Find where the given text appears and provide that cell's center as [x, y] coordinate. 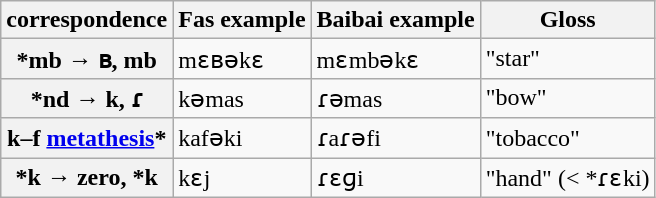
kɛj [242, 178]
*mb → ʙ, mb [87, 59]
*nd → k, ɾ [87, 98]
Gloss [568, 20]
ɾɛɡi [396, 178]
"star" [568, 59]
"hand" (< *ɾɛki) [568, 178]
k–f metathesis* [87, 138]
ɾaɾəfi [396, 138]
mɛʙəkɛ [242, 59]
*k → zero, *k [87, 178]
Fas example [242, 20]
Baibai example [396, 20]
"tobacco" [568, 138]
ɾəmas [396, 98]
kafəki [242, 138]
mɛmbəkɛ [396, 59]
"bow" [568, 98]
correspondence [87, 20]
kəmas [242, 98]
